Scan for the cell matching the given text and deliver its (x, y) coordinate at center. 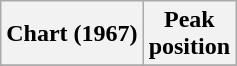
Peakposition (189, 34)
Chart (1967) (72, 34)
